Extract the [x, y] coordinate from the center of the cell holding the provided text.  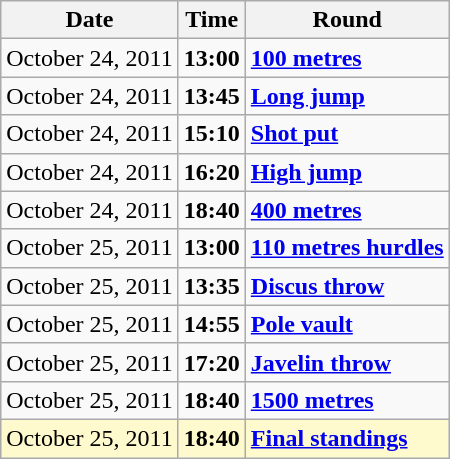
100 metres [347, 58]
Date [90, 20]
1500 metres [347, 400]
Javelin throw [347, 362]
Pole vault [347, 324]
Discus throw [347, 286]
High jump [347, 172]
Shot put [347, 134]
Round [347, 20]
16:20 [212, 172]
14:55 [212, 324]
110 metres hurdles [347, 248]
17:20 [212, 362]
Time [212, 20]
13:45 [212, 96]
13:35 [212, 286]
Final standings [347, 438]
Long jump [347, 96]
400 metres [347, 210]
15:10 [212, 134]
